Scan for the cell matching the given text and deliver its [x, y] coordinate at center. 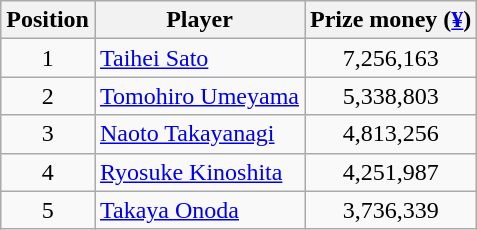
Position [48, 20]
Player [199, 20]
3,736,339 [390, 210]
4,251,987 [390, 172]
1 [48, 58]
7,256,163 [390, 58]
5 [48, 210]
Takaya Onoda [199, 210]
Naoto Takayanagi [199, 134]
Taihei Sato [199, 58]
4 [48, 172]
Ryosuke Kinoshita [199, 172]
3 [48, 134]
Prize money (¥) [390, 20]
Tomohiro Umeyama [199, 96]
2 [48, 96]
5,338,803 [390, 96]
4,813,256 [390, 134]
